Identify which cell holds the provided text, then report its (X, Y) central coordinate. 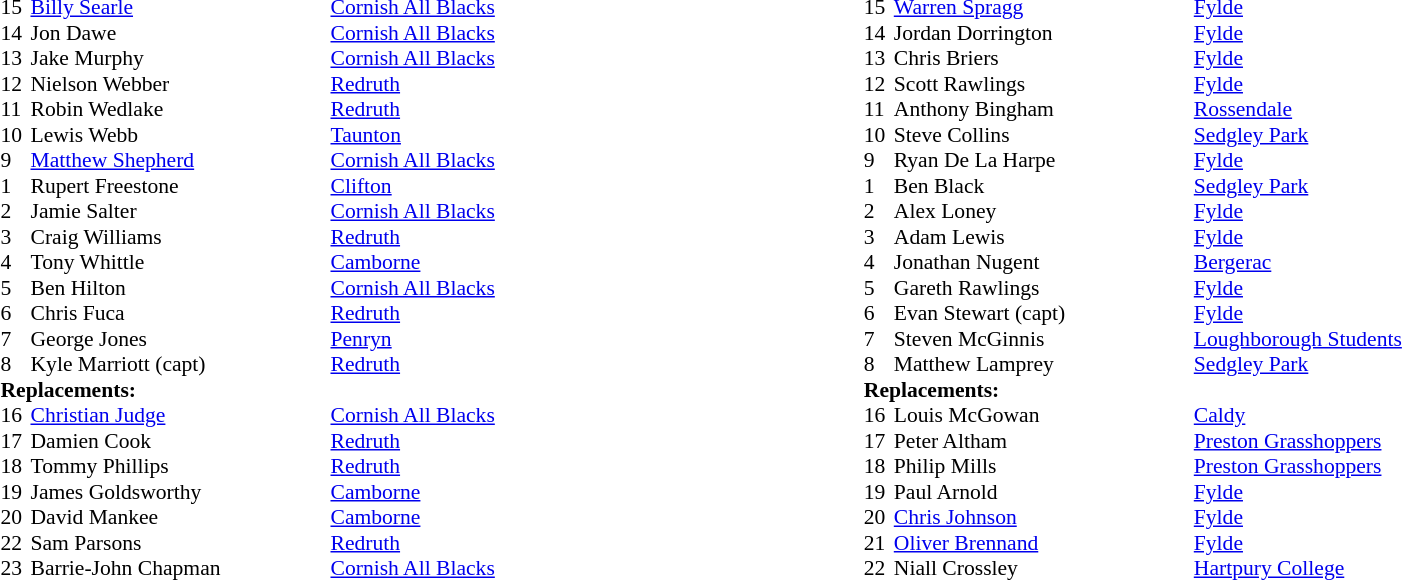
Sam Parsons (180, 543)
Taunton (412, 135)
Rossendale (1298, 109)
Jake Murphy (180, 59)
Louis McGowan (1044, 415)
Alex Loney (1044, 211)
Matthew Shepherd (180, 161)
Clifton (412, 186)
Loughborough Students (1298, 339)
Chris Johnson (1044, 517)
Jonathan Nugent (1044, 263)
Penryn (412, 339)
Jon Dawe (180, 33)
Lewis Webb (180, 135)
Christian Judge (180, 415)
Paul Arnold (1044, 492)
Craig Williams (180, 237)
Kyle Marriott (capt) (180, 365)
Bergerac (1298, 263)
Tommy Phillips (180, 467)
Chris Briers (1044, 59)
Steve Collins (1044, 135)
Tony Whittle (180, 263)
George Jones (180, 339)
Chris Fuca (180, 313)
Gareth Rawlings (1044, 288)
Anthony Bingham (1044, 109)
Steven McGinnis (1044, 339)
David Mankee (180, 517)
Jamie Salter (180, 211)
Matthew Lamprey (1044, 365)
James Goldsworthy (180, 492)
Oliver Brennand (1044, 543)
Ben Black (1044, 186)
Peter Altham (1044, 441)
Caldy (1298, 415)
22 (15, 543)
Rupert Freestone (180, 186)
Adam Lewis (1044, 237)
Jordan Dorrington (1044, 33)
Nielson Webber (180, 84)
Ben Hilton (180, 288)
Scott Rawlings (1044, 84)
Philip Mills (1044, 467)
Robin Wedlake (180, 109)
Damien Cook (180, 441)
Evan Stewart (capt) (1044, 313)
Ryan De La Harpe (1044, 161)
21 (879, 543)
